For the text-containing cell, return its midpoint in (X, Y) coordinate format. 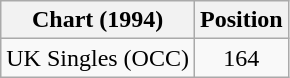
UK Singles (OCC) (98, 58)
Position (241, 20)
Chart (1994) (98, 20)
164 (241, 58)
